Locate the cell with the specified text and output its (x, y) center coordinate. 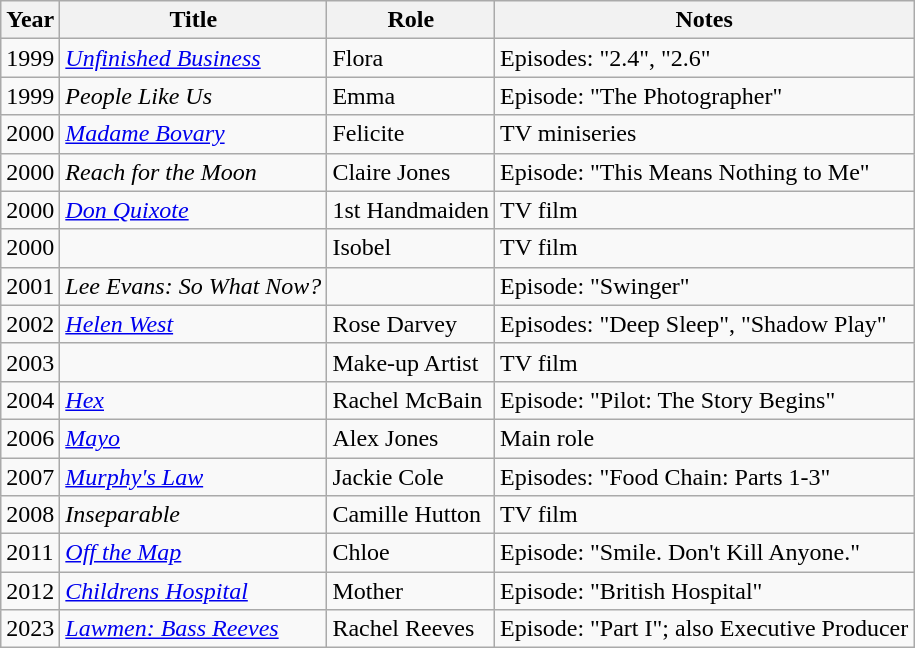
Helen West (194, 324)
Reach for the Moon (194, 172)
Lee Evans: So What Now? (194, 286)
Main role (704, 438)
Murphy's Law (194, 477)
Role (411, 20)
Don Quixote (194, 210)
2008 (30, 515)
Flora (411, 58)
2007 (30, 477)
Episodes: "Food Chain: Parts 1-3" (704, 477)
People Like Us (194, 96)
2004 (30, 400)
Episode: "Smile. Don't Kill Anyone." (704, 553)
Lawmen: Bass Reeves (194, 629)
Claire Jones (411, 172)
Episodes: "Deep Sleep", "Shadow Play" (704, 324)
2011 (30, 553)
Episodes: "2.4", "2.6" (704, 58)
2012 (30, 591)
Childrens Hospital (194, 591)
Episode: "Pilot: The Story Begins" (704, 400)
2003 (30, 362)
Alex Jones (411, 438)
Episode: "The Photographer" (704, 96)
Mother (411, 591)
Mayo (194, 438)
Year (30, 20)
Inseparable (194, 515)
Episode: "Swinger" (704, 286)
Felicite (411, 134)
Hex (194, 400)
Camille Hutton (411, 515)
2002 (30, 324)
2023 (30, 629)
Madame Bovary (194, 134)
Rose Darvey (411, 324)
1st Handmaiden (411, 210)
Emma (411, 96)
Title (194, 20)
Unfinished Business (194, 58)
Notes (704, 20)
TV miniseries (704, 134)
Make-up Artist (411, 362)
Rachel Reeves (411, 629)
Jackie Cole (411, 477)
Episode: "British Hospital" (704, 591)
Rachel McBain (411, 400)
2001 (30, 286)
Chloe (411, 553)
Isobel (411, 248)
Episode: "Part I"; also Executive Producer (704, 629)
Episode: "This Means Nothing to Me" (704, 172)
Off the Map (194, 553)
2006 (30, 438)
